For the text-containing cell, return its midpoint in (x, y) coordinate format. 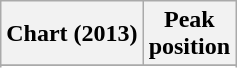
Chart (2013) (72, 34)
Peak position (189, 34)
